Identify which cell holds the provided text, then report its [x, y] central coordinate. 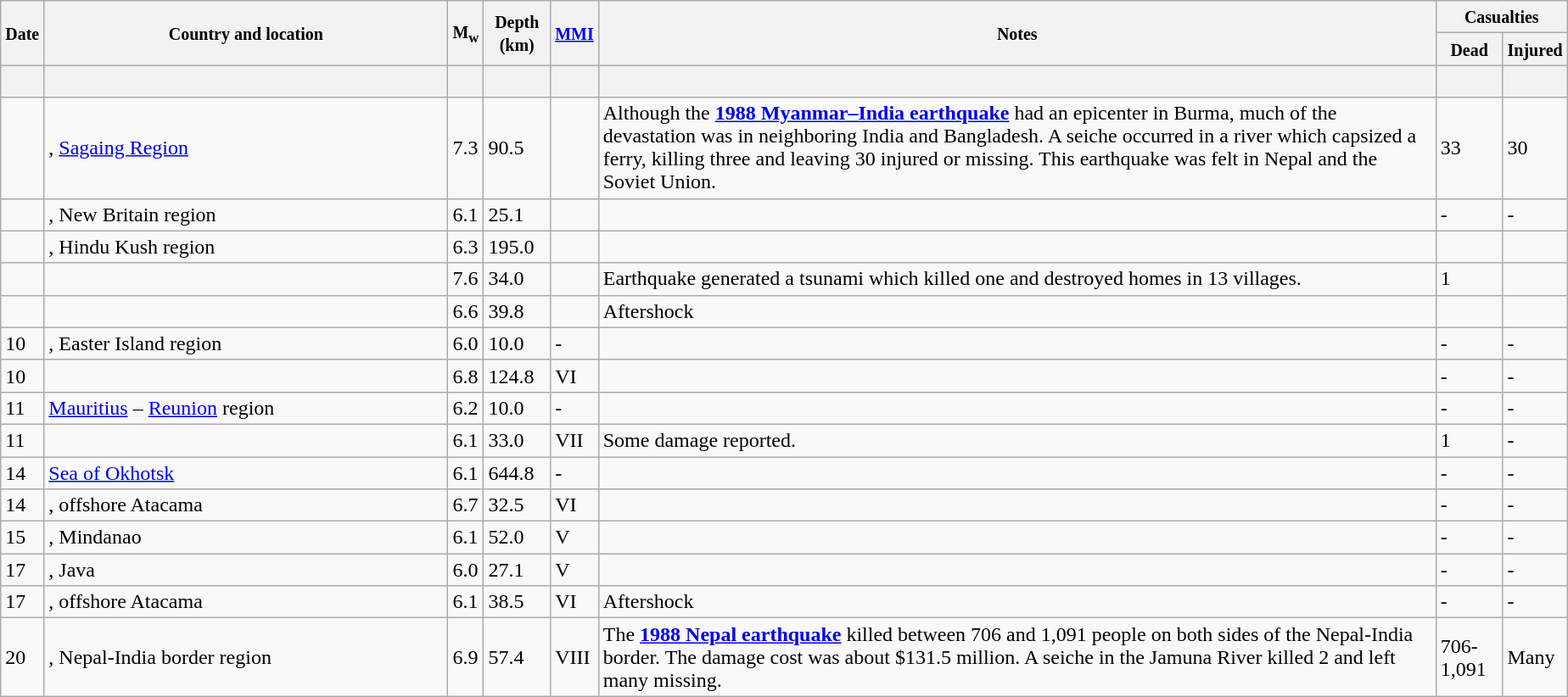
Country and location [246, 33]
, Sagaing Region [246, 148]
Dead [1470, 49]
, Nepal-India border region [246, 657]
Some damage reported. [1016, 440]
, New Britain region [246, 215]
25.1 [518, 215]
Injured [1535, 49]
7.3 [466, 148]
6.9 [466, 657]
Date [22, 33]
6.3 [466, 247]
38.5 [518, 602]
30 [1535, 148]
6.2 [466, 408]
124.8 [518, 376]
Many [1535, 657]
706-1,091 [1470, 657]
644.8 [518, 472]
Casualties [1502, 17]
90.5 [518, 148]
Depth (km) [518, 33]
Sea of Okhotsk [246, 472]
33 [1470, 148]
Notes [1016, 33]
33.0 [518, 440]
34.0 [518, 279]
27.1 [518, 570]
6.6 [466, 311]
, Java [246, 570]
52.0 [518, 538]
7.6 [466, 279]
, Easter Island region [246, 343]
Mauritius – Reunion region [246, 408]
, Mindanao [246, 538]
, Hindu Kush region [246, 247]
6.7 [466, 505]
VIII [575, 657]
Earthquake generated a tsunami which killed one and destroyed homes in 13 villages. [1016, 279]
39.8 [518, 311]
195.0 [518, 247]
57.4 [518, 657]
15 [22, 538]
Mw [466, 33]
20 [22, 657]
32.5 [518, 505]
6.8 [466, 376]
MMI [575, 33]
VII [575, 440]
